Output the (X, Y) coordinate of the center of the cell containing the given text.  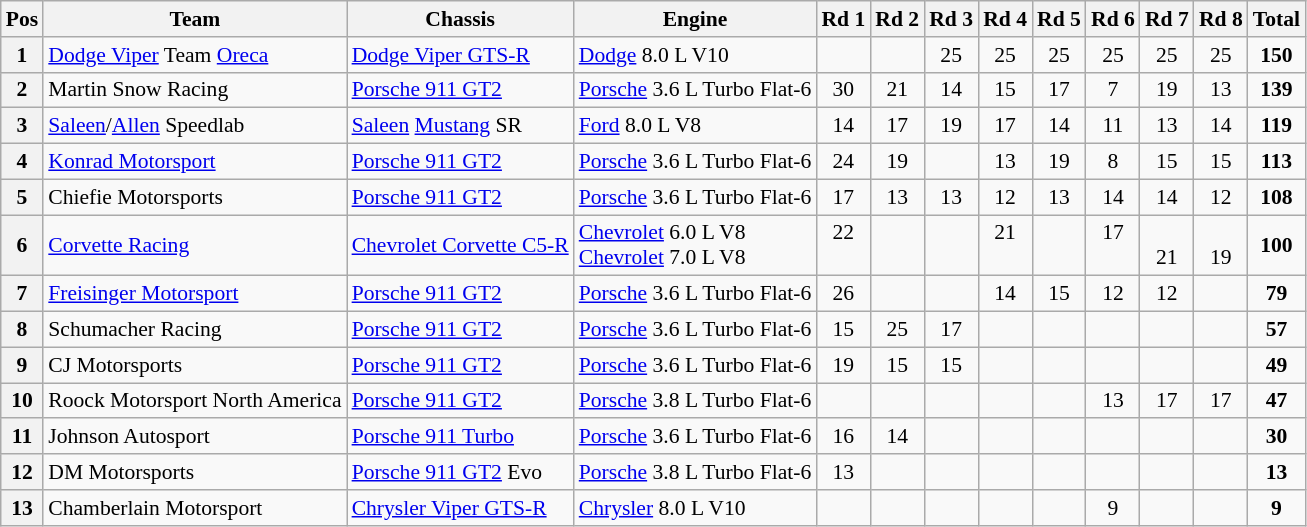
119 (1276, 126)
Porsche 911 GT2 Evo (460, 472)
139 (1276, 90)
Konrad Motorsport (194, 162)
24 (843, 162)
Chrysler 8.0 L V10 (696, 508)
Rd 7 (1167, 19)
113 (1276, 162)
108 (1276, 197)
Chassis (460, 19)
6 (22, 246)
3 (22, 126)
Johnson Autosport (194, 437)
Freisinger Motorsport (194, 294)
Rd 6 (1113, 19)
2 (22, 90)
47 (1276, 401)
Team (194, 19)
Pos (22, 19)
1 (22, 55)
100 (1276, 246)
Martin Snow Racing (194, 90)
Ford 8.0 L V8 (696, 126)
10 (22, 401)
Porsche 911 Turbo (460, 437)
Dodge Viper Team Oreca (194, 55)
5 (22, 197)
Chevrolet 6.0 L V8Chevrolet 7.0 L V8 (696, 246)
Dodge Viper GTS-R (460, 55)
Rd 3 (951, 19)
79 (1276, 294)
Corvette Racing (194, 246)
16 (843, 437)
4 (22, 162)
Saleen/Allen Speedlab (194, 126)
57 (1276, 330)
Schumacher Racing (194, 330)
26 (843, 294)
Saleen Mustang SR (460, 126)
Total (1276, 19)
Rd 8 (1221, 19)
DM Motorsports (194, 472)
Chrysler Viper GTS-R (460, 508)
Engine (696, 19)
Chevrolet Corvette C5-R (460, 246)
Dodge 8.0 L V10 (696, 55)
Rd 1 (843, 19)
22 (843, 246)
49 (1276, 365)
Rd 4 (1005, 19)
Chamberlain Motorsport (194, 508)
Rd 2 (897, 19)
CJ Motorsports (194, 365)
Roock Motorsport North America (194, 401)
Rd 5 (1059, 19)
Chiefie Motorsports (194, 197)
150 (1276, 55)
